Determine the (X, Y) coordinate at the center of the cell enclosing the given text.  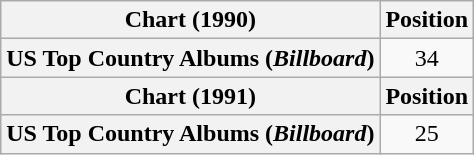
Chart (1990) (190, 20)
Chart (1991) (190, 96)
25 (427, 134)
34 (427, 58)
